Locate the cell with the specified text and output its (x, y) center coordinate. 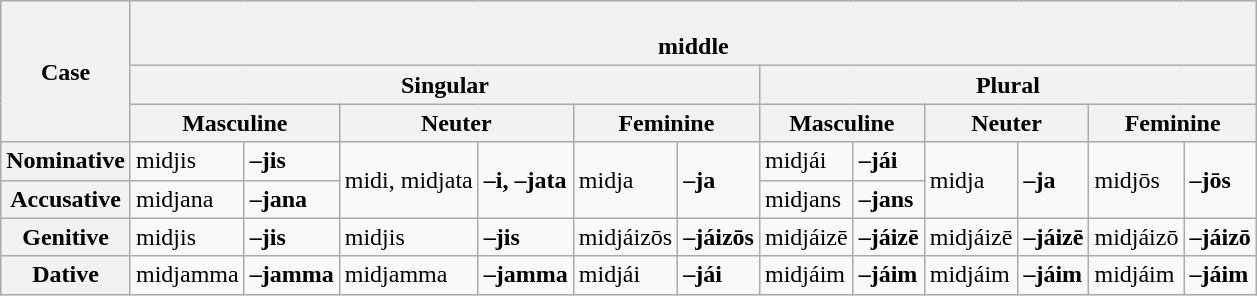
Accusative (66, 199)
Genitive (66, 237)
–i, –jata (526, 180)
midjáizō (1136, 237)
–jans (888, 199)
midjáizōs (625, 237)
Plural (1008, 85)
–jōs (1220, 180)
–jáizōs (719, 237)
Singular (444, 85)
midjana (187, 199)
–jana (292, 199)
Nominative (66, 161)
midjans (806, 199)
Dative (66, 275)
midjōs (1136, 180)
middle (693, 34)
midi, midjata (408, 180)
–jáizō (1220, 237)
Case (66, 72)
